From the cell containing the given text, extract its center point as [x, y] coordinate. 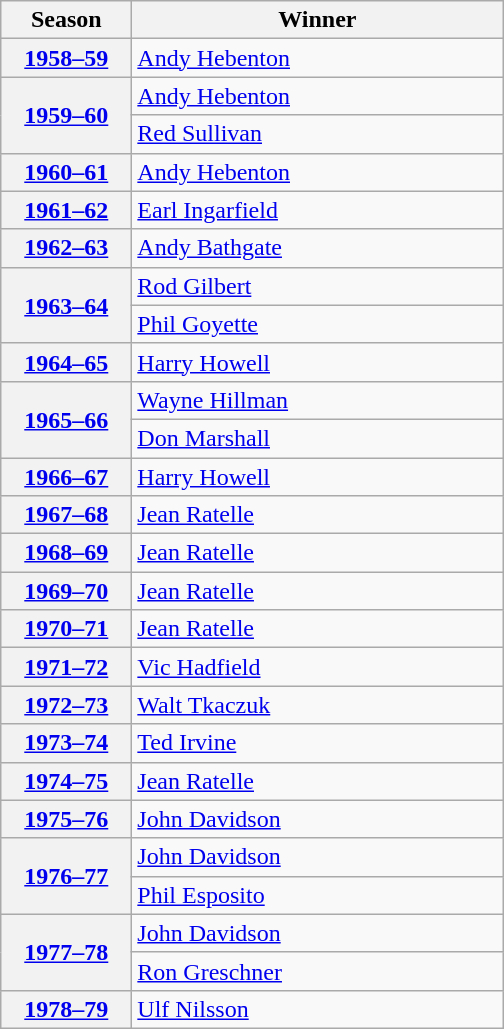
1959–60 [66, 115]
Earl Ingarfield [318, 210]
Andy Bathgate [318, 248]
1970–71 [66, 629]
1971–72 [66, 667]
1967–68 [66, 515]
1975–76 [66, 819]
1958–59 [66, 58]
Winner [318, 20]
1962–63 [66, 248]
1963–64 [66, 305]
1974–75 [66, 781]
Wayne Hillman [318, 400]
1960–61 [66, 172]
Walt Tkaczuk [318, 705]
Vic Hadfield [318, 667]
Rod Gilbert [318, 286]
Phil Esposito [318, 895]
Phil Goyette [318, 324]
Red Sullivan [318, 134]
1965–66 [66, 419]
1977–78 [66, 952]
1978–79 [66, 1009]
Season [66, 20]
Ron Greschner [318, 971]
1964–65 [66, 362]
1961–62 [66, 210]
1969–70 [66, 591]
1973–74 [66, 743]
1976–77 [66, 876]
1968–69 [66, 553]
1966–67 [66, 477]
Ulf Nilsson [318, 1009]
Don Marshall [318, 438]
1972–73 [66, 705]
Ted Irvine [318, 743]
